Extract the (x, y) coordinate from the center of the cell holding the provided text.  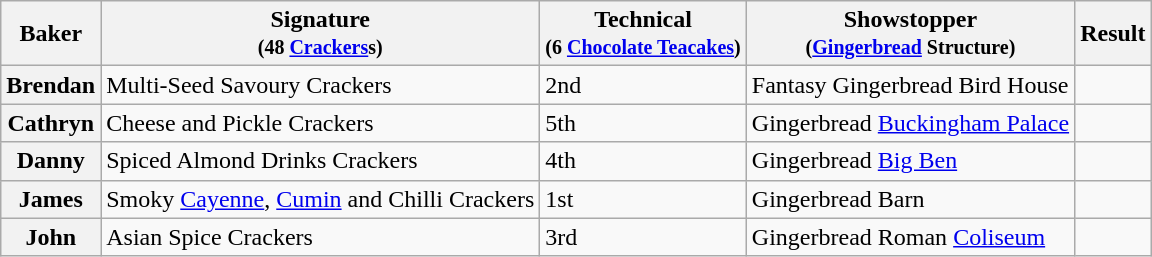
Danny (51, 161)
Result (1113, 34)
Cheese and Pickle Crackers (320, 123)
1st (644, 199)
Smoky Cayenne, Cumin and Chilli Crackers (320, 199)
John (51, 237)
4th (644, 161)
5th (644, 123)
Baker (51, 34)
Technical(6 Chocolate Teacakes) (644, 34)
Gingerbread Buckingham Palace (910, 123)
Gingerbread Roman Coliseum (910, 237)
2nd (644, 85)
Gingerbread Big Ben (910, 161)
Showstopper(Gingerbread Structure) (910, 34)
Gingerbread Barn (910, 199)
Multi-Seed Savoury Crackers (320, 85)
Brendan (51, 85)
James (51, 199)
Spiced Almond Drinks Crackers (320, 161)
3rd (644, 237)
Cathryn (51, 123)
Signature(48 Crackerss) (320, 34)
Fantasy Gingerbread Bird House (910, 85)
Asian Spice Crackers (320, 237)
